Output the [X, Y] coordinate of the center of the cell containing the given text.  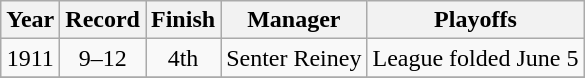
Record [103, 20]
9–12 [103, 58]
4th [184, 58]
League folded June 5 [476, 58]
Senter Reiney [294, 58]
1911 [30, 58]
Finish [184, 20]
Playoffs [476, 20]
Manager [294, 20]
Year [30, 20]
